Identify which cell holds the provided text, then report its (X, Y) central coordinate. 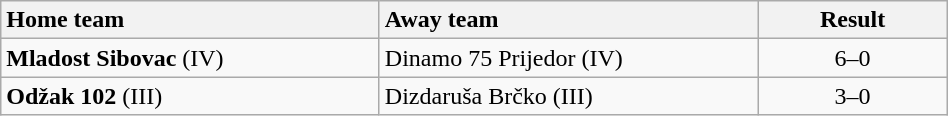
3–0 (852, 96)
Home team (190, 20)
Dinamo 75 Prijedor (IV) (568, 58)
6–0 (852, 58)
Dizdaruša Brčko (III) (568, 96)
Odžak 102 (III) (190, 96)
Result (852, 20)
Away team (568, 20)
Mladost Sibovac (IV) (190, 58)
